Determine the (X, Y) coordinate at the center of the cell enclosing the given text.  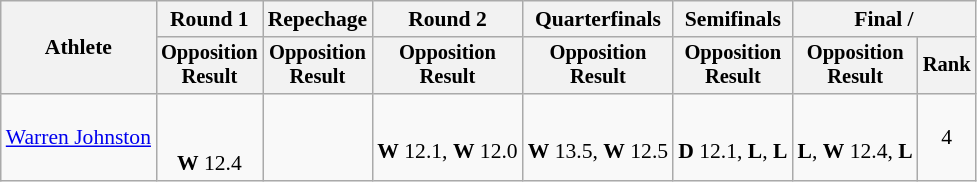
D 12.1, L, L (732, 138)
Semifinals (732, 19)
Final / (884, 19)
Round 1 (210, 19)
W 13.5, W 12.5 (598, 138)
Quarterfinals (598, 19)
Warren Johnston (78, 138)
Round 2 (447, 19)
Athlete (78, 48)
W 12.4 (210, 138)
Repechage (318, 19)
W 12.1, W 12.0 (447, 138)
4 (947, 138)
Rank (947, 66)
L, W 12.4, L (854, 138)
